Pinpoint the cell where the given text exists, returning its [X, Y] midpoint coordinate. 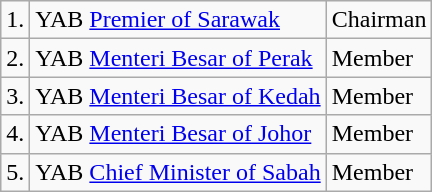
1. [16, 20]
2. [16, 58]
YAB Menteri Besar of Perak [178, 58]
Chairman [379, 20]
4. [16, 134]
YAB Chief Minister of Sabah [178, 172]
YAB Premier of Sarawak [178, 20]
YAB Menteri Besar of Johor [178, 134]
3. [16, 96]
YAB Menteri Besar of Kedah [178, 96]
5. [16, 172]
